Extract the (x, y) coordinate from the center of the cell holding the provided text.  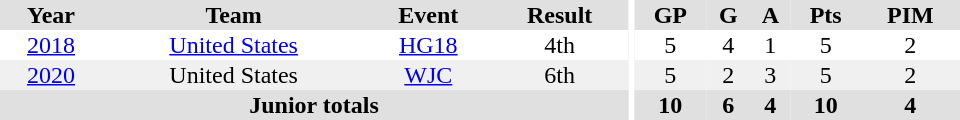
2018 (51, 45)
HG18 (428, 45)
4th (560, 45)
A (770, 15)
PIM (910, 15)
Pts (826, 15)
WJC (428, 75)
Team (234, 15)
Result (560, 15)
Junior totals (314, 105)
6 (728, 105)
3 (770, 75)
6th (560, 75)
Event (428, 15)
GP (670, 15)
1 (770, 45)
Year (51, 15)
2020 (51, 75)
G (728, 15)
